Provide the [x, y] coordinate of the cell's center where the given text is located.  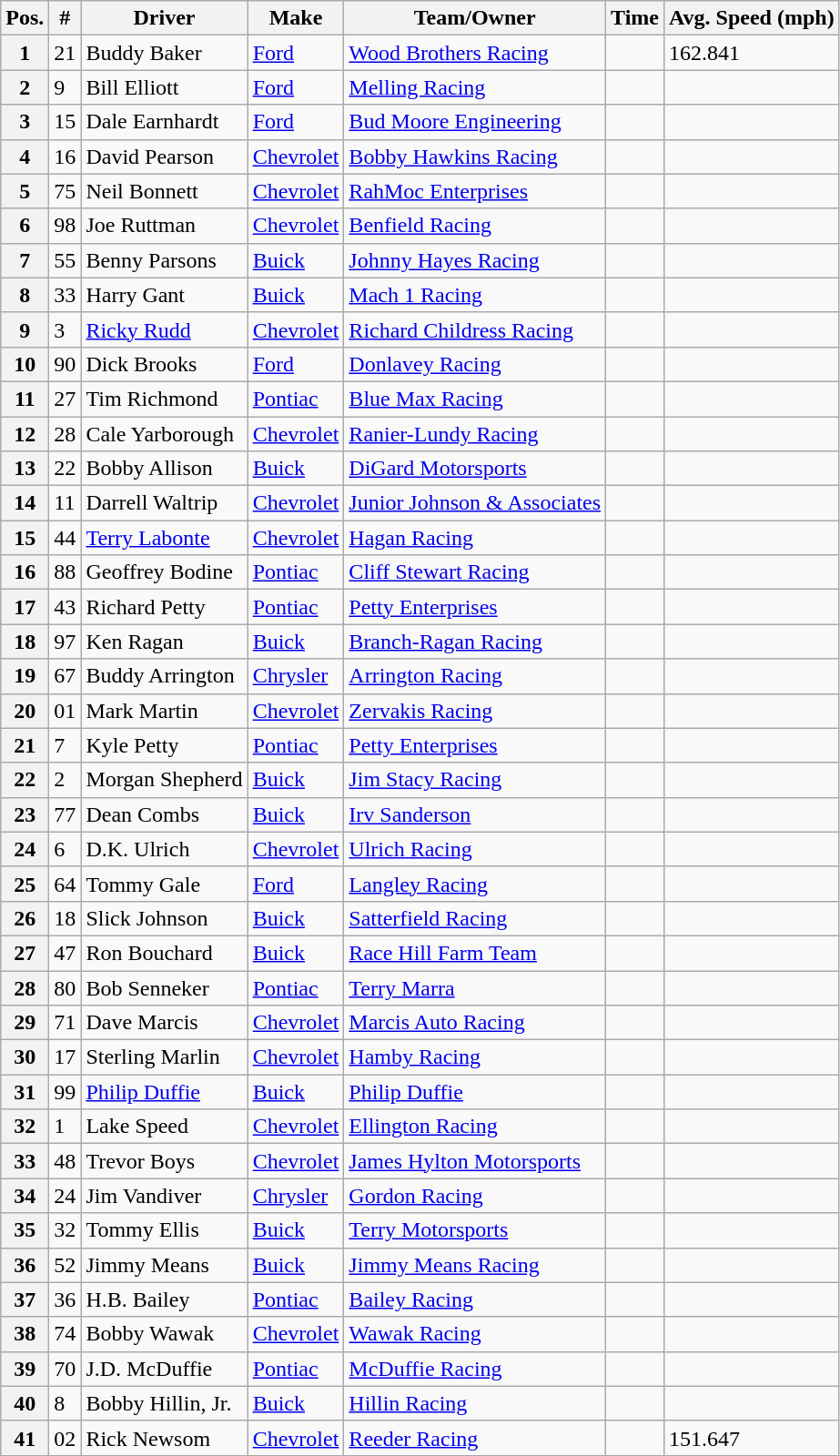
77 [66, 814]
Dick Brooks [164, 364]
Donlavey Racing [475, 364]
DiGard Motorsports [475, 469]
40 [25, 1403]
5 [25, 191]
48 [66, 1161]
31 [25, 1092]
13 [25, 469]
Terry Motorsports [475, 1230]
David Pearson [164, 157]
99 [66, 1092]
Jim Stacy Racing [475, 780]
Dean Combs [164, 814]
Gordon Racing [475, 1196]
Dale Earnhardt [164, 122]
Driver [164, 18]
Ellington Racing [475, 1127]
Johnny Hayes Racing [475, 260]
10 [25, 364]
74 [66, 1334]
34 [25, 1196]
98 [66, 226]
41 [25, 1438]
H.B. Bailey [164, 1299]
Neil Bonnett [164, 191]
162.841 [752, 53]
Bobby Hillin, Jr. [164, 1403]
Wawak Racing [475, 1334]
J.D. McDuffie [164, 1369]
Reeder Racing [475, 1438]
90 [66, 364]
Terry Marra [475, 987]
55 [66, 260]
Tommy Ellis [164, 1230]
# [66, 18]
Trevor Boys [164, 1161]
Time [635, 18]
43 [66, 607]
Hillin Racing [475, 1403]
Avg. Speed (mph) [752, 18]
Tommy Gale [164, 884]
26 [25, 918]
Bill Elliott [164, 87]
Sterling Marlin [164, 1057]
Junior Johnson & Associates [475, 503]
Marcis Auto Racing [475, 1023]
Bailey Racing [475, 1299]
37 [25, 1299]
Bobby Allison [164, 469]
Buddy Arrington [164, 676]
Bob Senneker [164, 987]
Lake Speed [164, 1127]
Ron Bouchard [164, 953]
Richard Petty [164, 607]
Arrington Racing [475, 676]
29 [25, 1023]
38 [25, 1334]
Cale Yarborough [164, 434]
Irv Sanderson [475, 814]
47 [66, 953]
151.647 [752, 1438]
Ken Ragan [164, 642]
20 [25, 711]
70 [66, 1369]
01 [66, 711]
Langley Racing [475, 884]
25 [25, 884]
Darrell Waltrip [164, 503]
James Hylton Motorsports [475, 1161]
Rick Newsom [164, 1438]
Hamby Racing [475, 1057]
64 [66, 884]
Make [296, 18]
12 [25, 434]
14 [25, 503]
Terry Labonte [164, 538]
52 [66, 1265]
Harry Gant [164, 295]
Richard Childress Racing [475, 329]
Benny Parsons [164, 260]
Bobby Wawak [164, 1334]
Joe Ruttman [164, 226]
Ulrich Racing [475, 849]
88 [66, 572]
23 [25, 814]
Race Hill Farm Team [475, 953]
Jim Vandiver [164, 1196]
Cliff Stewart Racing [475, 572]
30 [25, 1057]
4 [25, 157]
Mach 1 Racing [475, 295]
Hagan Racing [475, 538]
Ranier-Lundy Racing [475, 434]
39 [25, 1369]
Jimmy Means Racing [475, 1265]
Buddy Baker [164, 53]
Branch-Ragan Racing [475, 642]
80 [66, 987]
Geoffrey Bodine [164, 572]
Blue Max Racing [475, 399]
Zervakis Racing [475, 711]
Wood Brothers Racing [475, 53]
75 [66, 191]
Mark Martin [164, 711]
67 [66, 676]
McDuffie Racing [475, 1369]
Dave Marcis [164, 1023]
D.K. Ulrich [164, 849]
Benfield Racing [475, 226]
Jimmy Means [164, 1265]
Bobby Hawkins Racing [475, 157]
19 [25, 676]
Melling Racing [475, 87]
Team/Owner [475, 18]
44 [66, 538]
Pos. [25, 18]
97 [66, 642]
71 [66, 1023]
Kyle Petty [164, 745]
Slick Johnson [164, 918]
Bud Moore Engineering [475, 122]
Ricky Rudd [164, 329]
Satterfield Racing [475, 918]
Morgan Shepherd [164, 780]
02 [66, 1438]
Tim Richmond [164, 399]
RahMoc Enterprises [475, 191]
35 [25, 1230]
